Determine the (x, y) coordinate at the center of the cell enclosing the given text.  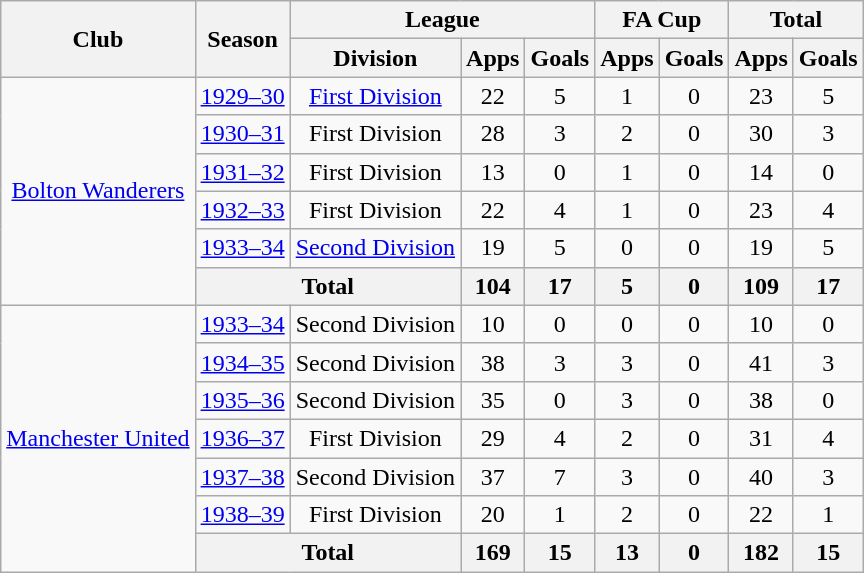
Club (98, 39)
1930–31 (242, 134)
20 (493, 515)
1931–32 (242, 172)
29 (493, 438)
30 (761, 134)
41 (761, 362)
1934–35 (242, 362)
40 (761, 477)
Manchester United (98, 438)
7 (560, 477)
FA Cup (662, 20)
Season (242, 39)
109 (761, 286)
14 (761, 172)
1935–36 (242, 400)
League (442, 20)
1932–33 (242, 210)
1929–30 (242, 96)
37 (493, 477)
1938–39 (242, 515)
35 (493, 400)
28 (493, 134)
1937–38 (242, 477)
Bolton Wanderers (98, 191)
Division (375, 58)
1936–37 (242, 438)
182 (761, 553)
31 (761, 438)
104 (493, 286)
169 (493, 553)
